Return [x, y] of the center of cell containing provided text 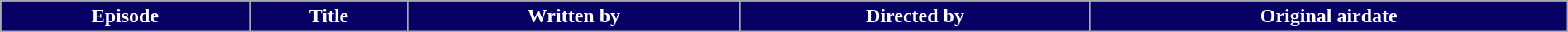
Title [329, 16]
Written by [574, 16]
Original airdate [1328, 16]
Directed by [915, 16]
Episode [126, 16]
